Scan for the cell matching the given text and deliver its [x, y] coordinate at center. 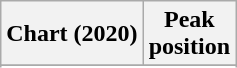
Peakposition [189, 34]
Chart (2020) [72, 34]
